From the cell containing the given text, extract its center point as [x, y] coordinate. 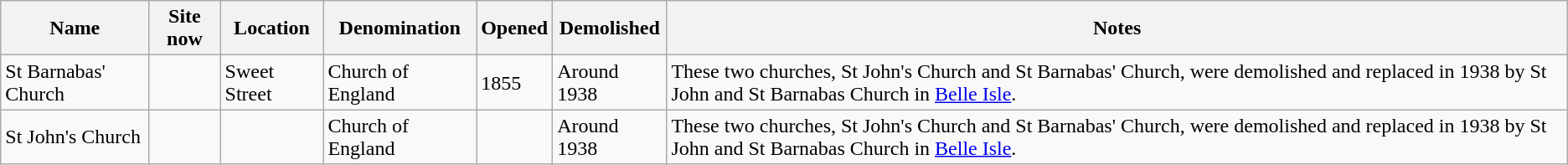
1855 [514, 82]
Sweet Street [271, 82]
Opened [514, 28]
Notes [1117, 28]
Demolished [610, 28]
St John's Church [75, 137]
St Barnabas' Church [75, 82]
Denomination [400, 28]
Location [271, 28]
Site now [184, 28]
Name [75, 28]
